Capture the cell that displays the provided text and extract its [x, y] central coordinate. 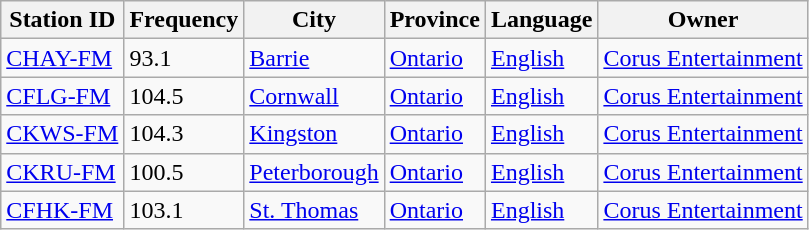
CKWS-FM [62, 134]
Peterborough [314, 172]
Frequency [184, 20]
Province [434, 20]
Language [541, 20]
104.5 [184, 96]
Owner [703, 20]
Station ID [62, 20]
City [314, 20]
Cornwall [314, 96]
Kingston [314, 134]
Barrie [314, 58]
104.3 [184, 134]
100.5 [184, 172]
St. Thomas [314, 210]
CFLG-FM [62, 96]
93.1 [184, 58]
103.1 [184, 210]
CHAY-FM [62, 58]
CFHK-FM [62, 210]
CKRU-FM [62, 172]
